Identify which cell holds the provided text, then report its [x, y] central coordinate. 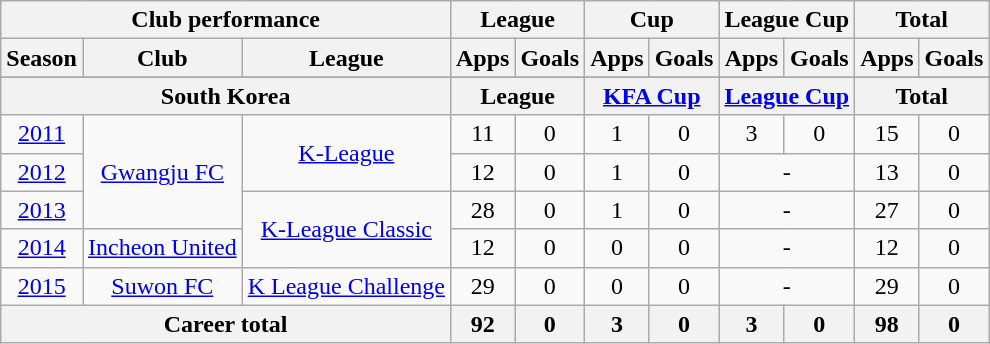
Cup [652, 20]
2015 [42, 286]
11 [482, 134]
13 [887, 172]
28 [482, 210]
2011 [42, 134]
98 [887, 324]
Suwon FC [162, 286]
Incheon United [162, 248]
2014 [42, 248]
Career total [226, 324]
27 [887, 210]
2012 [42, 172]
15 [887, 134]
KFA Cup [652, 96]
Gwangju FC [162, 172]
Season [42, 58]
K-League [346, 153]
2013 [42, 210]
K League Challenge [346, 286]
Club [162, 58]
South Korea [226, 96]
K-League Classic [346, 229]
Club performance [226, 20]
92 [482, 324]
